Determine the (X, Y) coordinate at the center of the cell enclosing the given text.  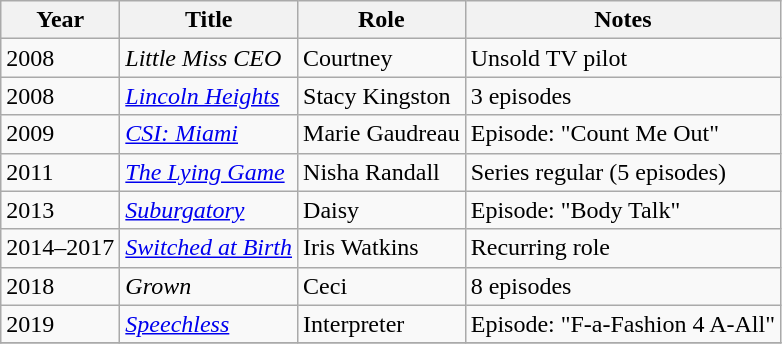
3 episodes (622, 96)
Stacy Kingston (382, 96)
Unsold TV pilot (622, 58)
2011 (60, 172)
2018 (60, 286)
Series regular (5 episodes) (622, 172)
Nisha Randall (382, 172)
Grown (209, 286)
Episode: "F-a-Fashion 4 A-All" (622, 324)
Recurring role (622, 248)
Iris Watkins (382, 248)
Suburgatory (209, 210)
Title (209, 20)
Interpreter (382, 324)
2014–2017 (60, 248)
Ceci (382, 286)
2019 (60, 324)
8 episodes (622, 286)
Speechless (209, 324)
Courtney (382, 58)
Little Miss CEO (209, 58)
2009 (60, 134)
The Lying Game (209, 172)
Role (382, 20)
Episode: "Count Me Out" (622, 134)
Marie Gaudreau (382, 134)
Year (60, 20)
CSI: Miami (209, 134)
Daisy (382, 210)
Lincoln Heights (209, 96)
2013 (60, 210)
Switched at Birth (209, 248)
Notes (622, 20)
Episode: "Body Talk" (622, 210)
